Extract the (x, y) coordinate from the center of the cell holding the provided text.  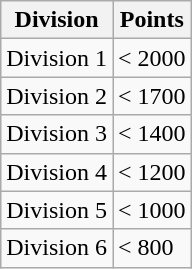
< 800 (152, 248)
< 1400 (152, 134)
Division (57, 20)
Division 5 (57, 210)
Division 3 (57, 134)
Division 1 (57, 58)
Division 6 (57, 248)
< 1000 (152, 210)
< 1700 (152, 96)
Division 2 (57, 96)
< 2000 (152, 58)
< 1200 (152, 172)
Points (152, 20)
Division 4 (57, 172)
